Search for the cell housing the specified text and yield its (x, y) center coordinate. 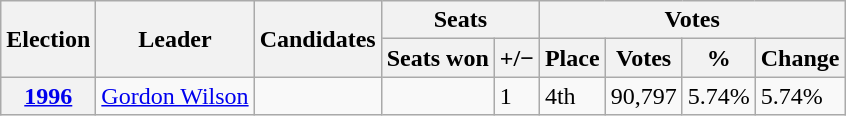
Change (800, 58)
90,797 (644, 96)
Seats won (438, 58)
+/− (516, 58)
Election (48, 39)
% (718, 58)
Candidates (318, 39)
Leader (175, 39)
1 (516, 96)
4th (572, 96)
Gordon Wilson (175, 96)
Seats (460, 20)
Place (572, 58)
1996 (48, 96)
